Capture the cell that displays the provided text and extract its (x, y) central coordinate. 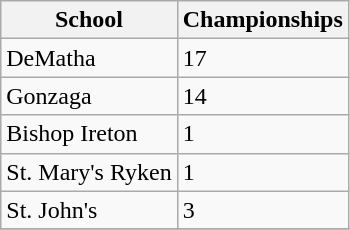
Gonzaga (89, 96)
Bishop Ireton (89, 134)
School (89, 20)
DeMatha (89, 58)
14 (262, 96)
3 (262, 210)
St. John's (89, 210)
17 (262, 58)
Championships (262, 20)
St. Mary's Ryken (89, 172)
